Provide the (x, y) coordinate of the cell's center where the given text is located.  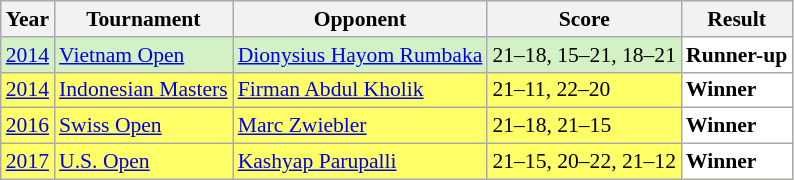
21–18, 21–15 (584, 126)
Kashyap Parupalli (360, 162)
Dionysius Hayom Rumbaka (360, 55)
Tournament (144, 19)
Result (736, 19)
Vietnam Open (144, 55)
Indonesian Masters (144, 90)
Opponent (360, 19)
21–15, 20–22, 21–12 (584, 162)
Year (28, 19)
Runner-up (736, 55)
Swiss Open (144, 126)
2016 (28, 126)
Marc Zwiebler (360, 126)
Score (584, 19)
21–18, 15–21, 18–21 (584, 55)
U.S. Open (144, 162)
2017 (28, 162)
Firman Abdul Kholik (360, 90)
21–11, 22–20 (584, 90)
